Capture the cell that displays the provided text and extract its (X, Y) central coordinate. 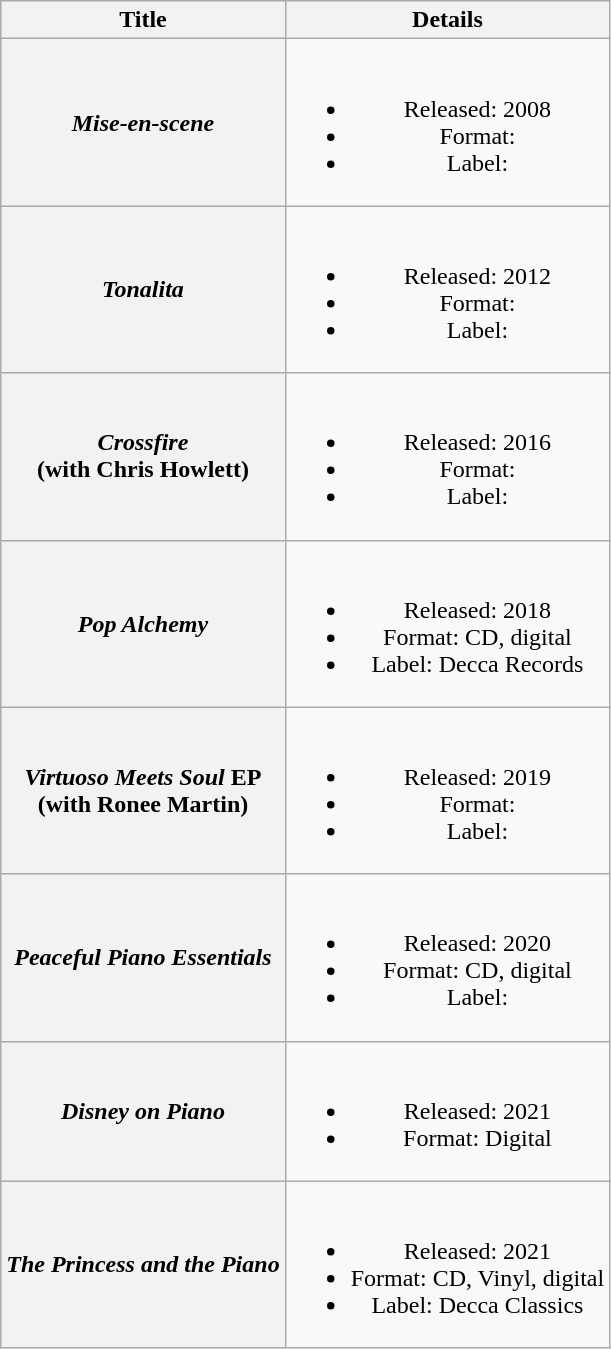
Released: 2016Format:Label: (448, 456)
The Princess and the Piano (143, 1264)
Released: 2018Format: CD, digitalLabel: Decca Records (448, 624)
Released: 2020Format: CD, digitalLabel: (448, 958)
Mise-en-scene (143, 122)
Peaceful Piano Essentials (143, 958)
Crossfire (with Chris Howlett) (143, 456)
Details (448, 20)
Title (143, 20)
Tonalita (143, 290)
Virtuoso Meets Soul EP (with Ronee Martin) (143, 790)
Released: 2021Format: Digital (448, 1111)
Released: 2012Format:Label: (448, 290)
Released: 2008Format:Label: (448, 122)
Disney on Piano (143, 1111)
Released: 2021Format: CD, Vinyl, digitalLabel: Decca Classics (448, 1264)
Pop Alchemy (143, 624)
Released: 2019Format:Label: (448, 790)
